Determine the (X, Y) coordinate at the center of the cell enclosing the given text.  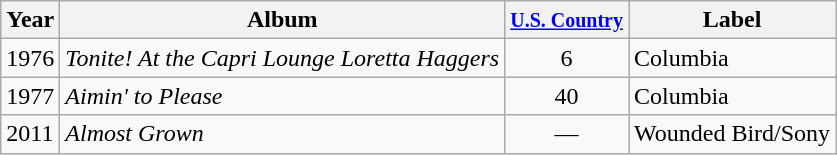
U.S. Country (567, 20)
Album (282, 20)
Wounded Bird/Sony (732, 134)
6 (567, 58)
1977 (30, 96)
— (567, 134)
1976 (30, 58)
Aimin' to Please (282, 96)
40 (567, 96)
Label (732, 20)
Almost Grown (282, 134)
Year (30, 20)
2011 (30, 134)
Tonite! At the Capri Lounge Loretta Haggers (282, 58)
